Search for the cell housing the specified text and yield its [x, y] center coordinate. 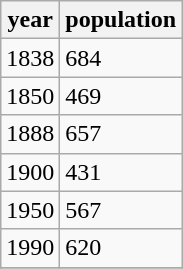
1888 [30, 134]
1990 [30, 248]
1838 [30, 58]
469 [121, 96]
year [30, 20]
620 [121, 248]
1900 [30, 172]
population [121, 20]
567 [121, 210]
657 [121, 134]
1950 [30, 210]
1850 [30, 96]
431 [121, 172]
684 [121, 58]
